Locate the cell with the specified text and output its [X, Y] center coordinate. 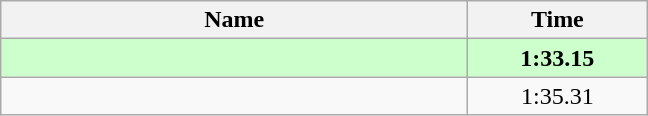
1:33.15 [558, 58]
1:35.31 [558, 96]
Time [558, 20]
Name [234, 20]
